For the text-containing cell, return its midpoint in [x, y] coordinate format. 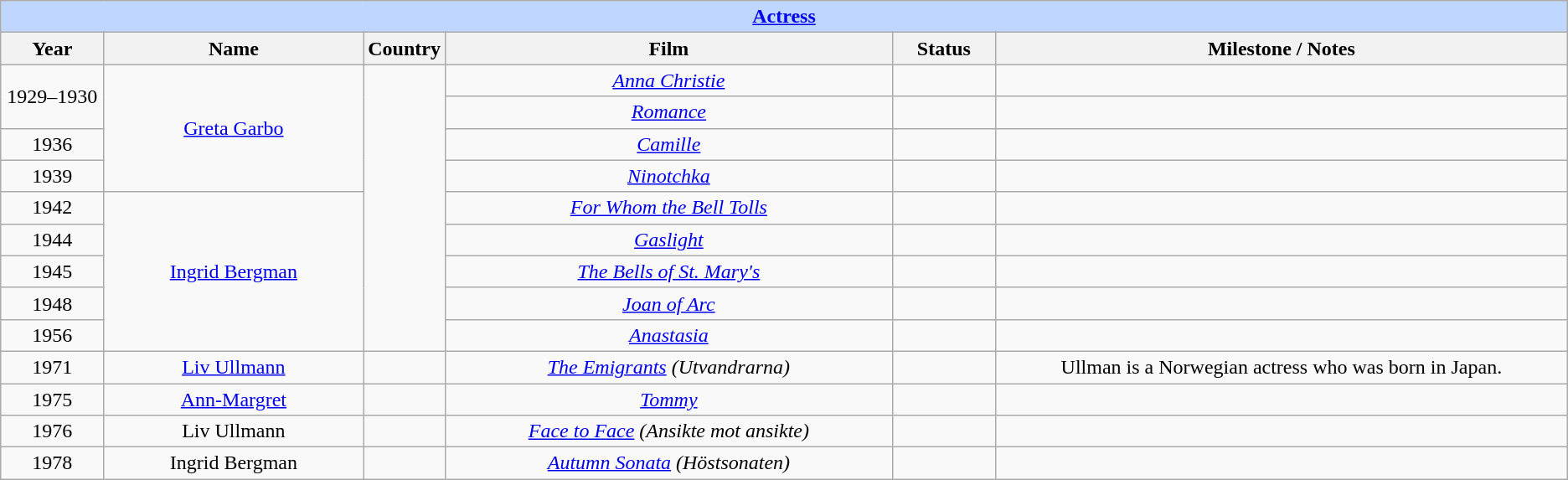
Greta Garbo [234, 128]
Film [668, 49]
1944 [52, 240]
Name [234, 49]
1936 [52, 144]
Year [52, 49]
The Emigrants (Utvandrarna) [668, 367]
Status [943, 49]
1948 [52, 303]
Anna Christie [668, 80]
Romance [668, 112]
Country [405, 49]
Ann-Margret [234, 400]
1978 [52, 463]
Actress [784, 17]
Autumn Sonata (Höstsonaten) [668, 463]
1939 [52, 176]
Milestone / Notes [1282, 49]
The Bells of St. Mary's [668, 271]
1975 [52, 400]
1942 [52, 208]
Tommy [668, 400]
1945 [52, 271]
1976 [52, 431]
Camille [668, 144]
1971 [52, 367]
1929–1930 [52, 96]
Ullman is a Norwegian actress who was born in Japan. [1282, 367]
Gaslight [668, 240]
Joan of Arc [668, 303]
Ninotchka [668, 176]
1956 [52, 335]
Face to Face (Ansikte mot ansikte) [668, 431]
For Whom the Bell Tolls [668, 208]
Anastasia [668, 335]
